Determine the [X, Y] coordinate at the center of the cell enclosing the given text.  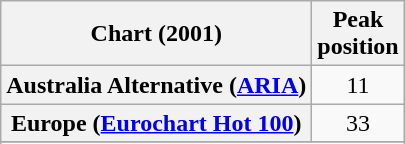
Europe (Eurochart Hot 100) [156, 123]
Peakposition [358, 34]
Australia Alternative (ARIA) [156, 85]
Chart (2001) [156, 34]
11 [358, 85]
33 [358, 123]
